Return the (X, Y) coordinate for the center point of the cell that contains the specified text.  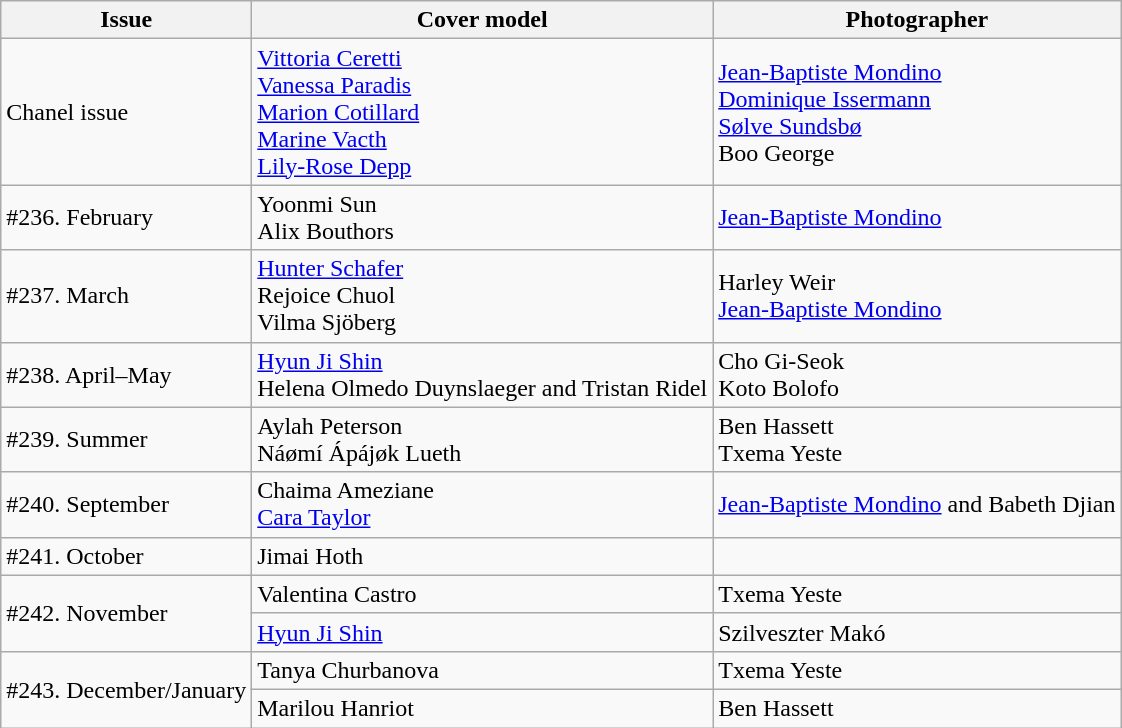
Chanel issue (126, 112)
Hunter Schafer Rejoice Chuol Vilma Sjöberg (482, 296)
Ben Hassett Txema Yeste (917, 440)
Hyun Ji Shin (482, 632)
Ben Hassett (917, 708)
Photographer (917, 20)
Tanya Churbanova (482, 670)
Issue (126, 20)
#240. September (126, 504)
Jean-Baptiste Mondino (917, 218)
Marilou Hanriot (482, 708)
#236. February (126, 218)
Szilveszter Makó (917, 632)
Harley Weir Jean-Baptiste Mondino (917, 296)
#237. March (126, 296)
#242. November (126, 613)
Yoonmi Sun Alix Bouthors (482, 218)
Aylah Peterson Náømí Ápájøk Lueth (482, 440)
Vittoria Ceretti Vanessa ParadisMarion Cotillard Marine Vacth Lily-Rose Depp (482, 112)
#239. Summer (126, 440)
Jean-Baptiste Mondino and Babeth Djian (917, 504)
Hyun Ji Shin Helena Olmedo Duynslaeger and Tristan Ridel (482, 374)
#243. December/January (126, 689)
Valentina Castro (482, 594)
Jean-Baptiste Mondino Dominique Issermann Sølve Sundsbø Boo George (917, 112)
Cho Gi-Seok Koto Bolofo (917, 374)
Jimai Hoth (482, 556)
Chaima Ameziane Cara Taylor (482, 504)
Cover model (482, 20)
#238. April–May (126, 374)
#241. October (126, 556)
